Search for the cell housing the specified text and yield its [X, Y] center coordinate. 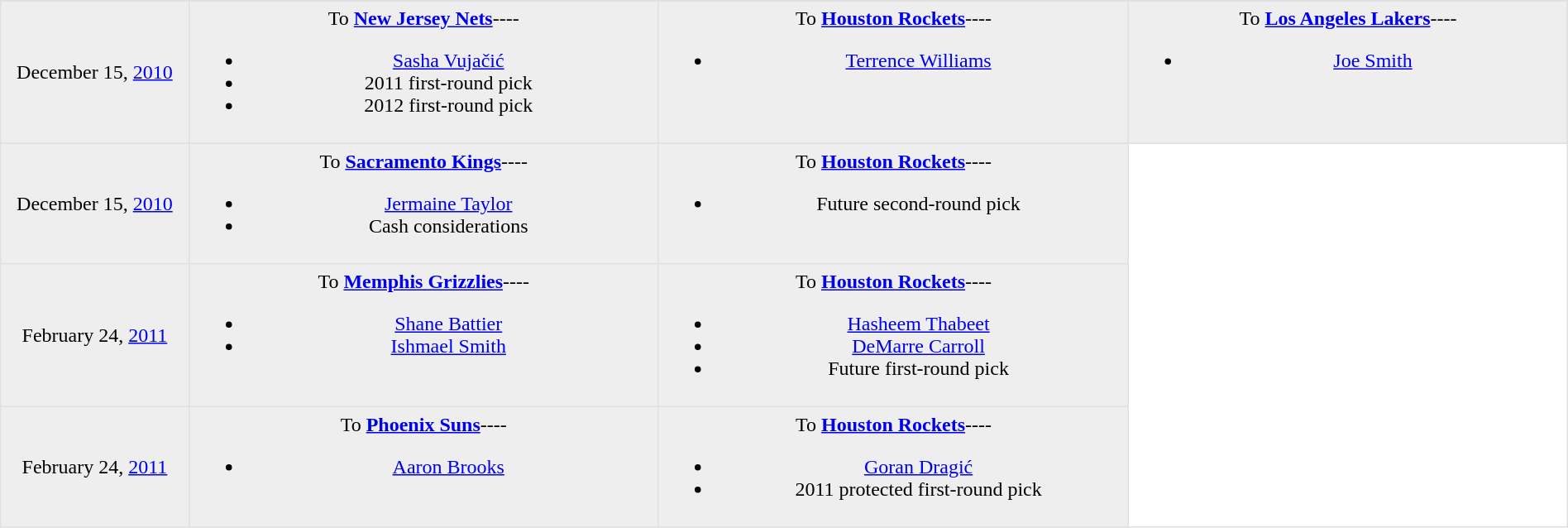
To New Jersey Nets---- Sasha Vujačić2011 first-round pick2012 first-round pick [423, 72]
To Los Angeles Lakers---- Joe Smith [1348, 72]
To Houston Rockets---- Hasheem Thabeet DeMarre CarrollFuture first-round pick [893, 335]
To Houston Rockets---- Goran Dragić2011 protected first-round pick [893, 467]
To Houston Rockets---- Terrence Williams [893, 72]
To Sacramento Kings---- Jermaine TaylorCash considerations [423, 204]
To Phoenix Suns---- Aaron Brooks [423, 467]
To Memphis Grizzlies---- Shane Battier Ishmael Smith [423, 335]
To Houston Rockets----Future second-round pick [893, 204]
